Find where the given text appears and provide that cell's center as [X, Y] coordinate. 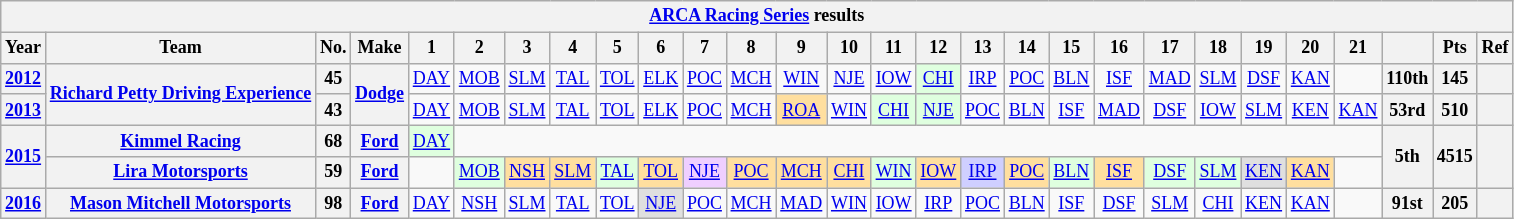
20 [1310, 48]
2 [479, 48]
8 [751, 48]
5 [618, 48]
10 [850, 48]
13 [983, 48]
Year [24, 48]
2015 [24, 156]
16 [1120, 48]
17 [1170, 48]
59 [334, 172]
4515 [1454, 156]
Kimmel Racing [180, 140]
14 [1026, 48]
2013 [24, 110]
2016 [24, 204]
ARCA Racing Series results [757, 16]
110th [1408, 78]
18 [1218, 48]
145 [1454, 78]
91st [1408, 204]
ROA [802, 110]
2012 [24, 78]
9 [802, 48]
510 [1454, 110]
Team [180, 48]
68 [334, 140]
15 [1072, 48]
43 [334, 110]
Dodge [380, 94]
Make [380, 48]
19 [1264, 48]
21 [1358, 48]
53rd [1408, 110]
Ref [1495, 48]
3 [527, 48]
1 [431, 48]
5th [1408, 156]
Pts [1454, 48]
98 [334, 204]
Mason Mitchell Motorsports [180, 204]
205 [1454, 204]
11 [894, 48]
45 [334, 78]
No. [334, 48]
4 [573, 48]
Lira Motorsports [180, 172]
6 [661, 48]
7 [705, 48]
Richard Petty Driving Experience [180, 94]
12 [938, 48]
